Identify which cell holds the provided text, then report its [x, y] central coordinate. 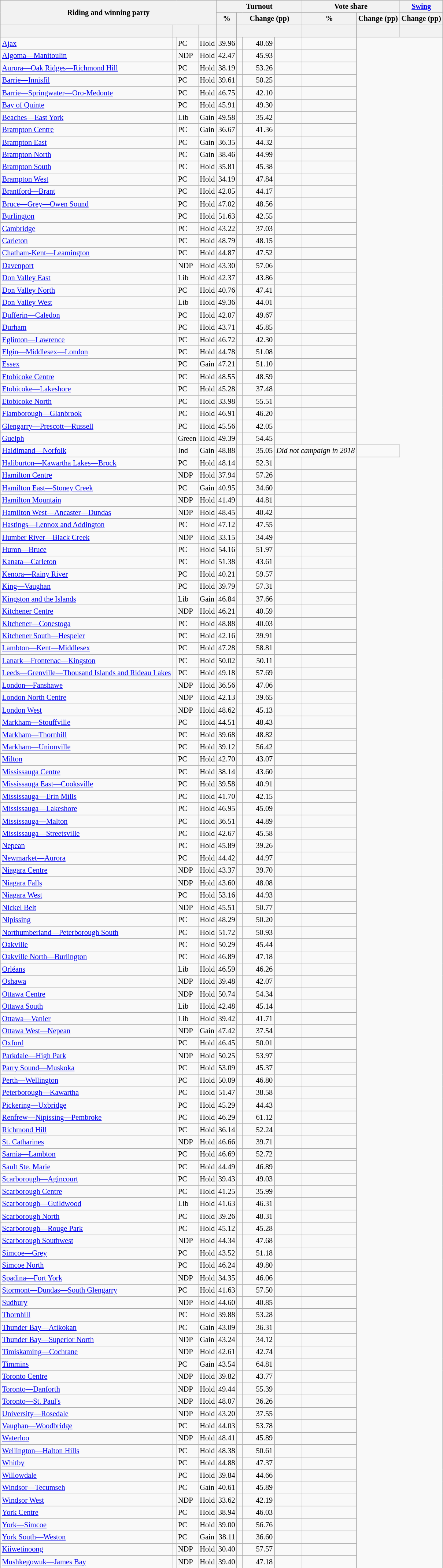
Toronto—St. Paul's [86, 1401]
33.62 [227, 1500]
Northumberland—Peterborough South [86, 932]
Oakville North—Burlington [86, 957]
Sault Ste. Marie [86, 1167]
Waterloo [86, 1438]
41.49 [227, 500]
Milton [86, 759]
Markham—Thornhill [86, 735]
40.85 [259, 1302]
37.94 [227, 475]
36.26 [259, 1401]
54.34 [259, 994]
Perth—Wellington [86, 1080]
King—Vaughan [86, 586]
43.20 [227, 1414]
46.24 [227, 1265]
Etobicoke North [86, 401]
Markham—Stouffville [86, 722]
53.16 [227, 895]
Scarborough Centre [86, 1191]
39.43 [227, 1179]
49.36 [227, 303]
34.12 [259, 1339]
Toronto—Danforth [86, 1389]
Did not campaign in 2018 [315, 451]
Etobicoke—Lakeshore [86, 389]
45.12 [227, 1228]
44.17 [259, 191]
35.05 [259, 451]
45.51 [227, 907]
Ottawa Centre [86, 994]
Flamborough—Glanbrook [86, 414]
39.84 [227, 1475]
Kenora—Rainy River [86, 574]
45.93 [259, 56]
Sudbury [86, 1302]
Lambton—Kent—Middlesex [86, 648]
Mississauga—Erin Mills [86, 796]
Hamilton Mountain [86, 500]
43.30 [227, 266]
Spadina—Fort York [86, 1278]
45.91 [227, 105]
Renfrew—Nipissing—Pembroke [86, 1117]
39.71 [259, 1142]
37.66 [259, 599]
Scarborough Southwest [86, 1241]
41.36 [259, 130]
39.00 [227, 1525]
40.59 [259, 611]
43.22 [227, 229]
44.03 [227, 1426]
47.52 [259, 253]
55.51 [259, 401]
51.97 [259, 549]
45.38 [259, 167]
50.11 [259, 661]
42.47 [227, 56]
47.02 [227, 204]
50.77 [259, 907]
Willowdale [86, 1475]
43.86 [259, 278]
Vote share [351, 6]
50.29 [227, 944]
46.59 [227, 969]
Kitchener South—Hespeler [86, 636]
46.69 [227, 1154]
57.57 [259, 1549]
Dufferin—Caledon [86, 315]
52.31 [259, 463]
48.14 [227, 463]
51.08 [259, 352]
50.20 [259, 920]
40.42 [259, 512]
Green [187, 438]
49.44 [227, 1389]
48.56 [259, 204]
Whitby [86, 1463]
43.77 [259, 1377]
49.30 [259, 105]
56.76 [259, 1525]
Bay of Quinte [86, 105]
Parry Sound—Muskoka [86, 1068]
47.12 [227, 525]
45.13 [259, 710]
35.99 [259, 1191]
Brampton South [86, 167]
50.61 [259, 1451]
42.74 [259, 1352]
34.19 [227, 179]
47.06 [259, 685]
47.84 [259, 179]
39.96 [227, 43]
Mississauga East—Cooksville [86, 784]
Don Valley North [86, 290]
Burlington [86, 216]
52.24 [259, 1130]
Durham [86, 327]
Niagara Centre [86, 870]
Kanata—Carleton [86, 562]
52.72 [259, 1154]
39.12 [227, 747]
38.58 [259, 1093]
Turnout [259, 6]
London West [86, 710]
Guelph [86, 438]
44.34 [227, 1241]
49.58 [227, 117]
40.91 [259, 784]
43.09 [227, 1327]
47.41 [259, 290]
36.67 [227, 130]
34.35 [227, 1278]
Ottawa—Vanier [86, 1019]
42.61 [227, 1352]
Oakville [86, 944]
Scarborough—Agincourt [86, 1179]
Carleton [86, 241]
Kiiwetinoong [86, 1549]
58.81 [259, 648]
47.28 [227, 648]
48.45 [227, 512]
49.67 [259, 315]
53.28 [259, 1315]
42.37 [227, 278]
Ottawa West—Nepean [86, 1031]
54.45 [259, 438]
Sarnia—Lambton [86, 1154]
49.39 [227, 438]
Oshawa [86, 982]
Toronto Centre [86, 1377]
54.16 [227, 549]
Brampton West [86, 179]
Kitchener—Conestoga [86, 624]
47.55 [259, 525]
53.78 [259, 1426]
46.21 [227, 611]
44.51 [227, 722]
48.15 [259, 241]
39.70 [259, 870]
57.50 [259, 1290]
Oxford [86, 1043]
Scarborough—Rouge Park [86, 1228]
48.31 [259, 1216]
Nickel Belt [86, 907]
Elgin—Middlesex—London [86, 352]
44.89 [259, 821]
48.29 [227, 920]
36.56 [227, 685]
Swing [421, 6]
39.42 [227, 1019]
Humber River—Black Creek [86, 537]
39.68 [227, 735]
45.44 [259, 944]
Orléans [86, 969]
Nepean [86, 846]
39.48 [227, 982]
50.01 [259, 1043]
46.45 [227, 1043]
Kingston and the Islands [86, 599]
Bruce—Grey—Owen Sound [86, 204]
Mississauga—Streetsville [86, 833]
Brampton Centre [86, 130]
64.81 [259, 1364]
42.30 [259, 340]
38.11 [227, 1537]
44.66 [259, 1475]
Haliburton—Kawartha Lakes—Brock [86, 463]
51.38 [227, 562]
Barrie—Springwater—Oro-Medonte [86, 93]
36.60 [259, 1537]
Windsor—Tecumseh [86, 1488]
43.52 [227, 1253]
47.37 [259, 1463]
46.20 [259, 414]
42.16 [227, 636]
33.15 [227, 537]
53.97 [259, 1056]
48.59 [259, 377]
48.79 [227, 241]
Mississauga—Lakeshore [86, 809]
Pickering—Uxbridge [86, 1105]
39.91 [259, 636]
Chatham-Kent—Leamington [86, 253]
47.42 [227, 1031]
42.48 [227, 1006]
Timiskaming—Cochrane [86, 1352]
London—Fanshawe [86, 685]
44.49 [227, 1167]
Simcoe North [86, 1265]
42.15 [259, 796]
39.79 [227, 586]
42.10 [259, 93]
York—Simcoe [86, 1525]
Wellington—Halton Hills [86, 1451]
33.98 [227, 401]
36.31 [259, 1327]
Thunder Bay—Superior North [86, 1339]
Haldimand—Norfolk [86, 451]
Timmins [86, 1364]
York Centre [86, 1512]
Niagara Falls [86, 883]
46.72 [227, 340]
51.63 [227, 216]
61.12 [259, 1117]
Scarborough—Guildwood [86, 1204]
44.87 [227, 253]
48.08 [259, 883]
57.06 [259, 266]
44.01 [259, 303]
47.21 [227, 364]
University—Rosedale [86, 1414]
37.03 [259, 229]
46.95 [227, 809]
Mississauga—Malton [86, 821]
Glengarry—Prescott—Russell [86, 426]
Ajax [86, 43]
45.37 [259, 1068]
51.18 [259, 1253]
40.76 [227, 290]
57.31 [259, 586]
50.93 [259, 932]
Markham—Unionville [86, 747]
30.40 [227, 1549]
Beaches—East York [86, 117]
50.02 [227, 661]
43.37 [227, 870]
43.24 [227, 1339]
Brampton North [86, 154]
44.60 [227, 1302]
44.78 [227, 352]
51.72 [227, 932]
Vaughan—Woodbridge [86, 1426]
York South—Weston [86, 1537]
Etobicoke Centre [86, 377]
46.75 [227, 93]
36.51 [227, 821]
40.21 [227, 574]
Thunder Bay—Atikokan [86, 1327]
Essex [86, 364]
43.71 [227, 327]
48.55 [227, 377]
42.70 [227, 759]
Stormont—Dundas—South Glengarry [86, 1290]
London North Centre [86, 698]
Brampton East [86, 142]
Davenport [86, 266]
39.88 [227, 1315]
Ind [187, 451]
48.38 [227, 1451]
45.85 [259, 327]
39.65 [259, 698]
41.71 [259, 1019]
51.47 [227, 1093]
56.42 [259, 747]
44.42 [227, 858]
Newmarket—Aurora [86, 858]
47.68 [259, 1241]
Parkdale—High Park [86, 1056]
38.46 [227, 154]
49.03 [259, 1179]
44.97 [259, 858]
Hamilton East—Stoney Creek [86, 488]
44.93 [259, 895]
45.58 [259, 833]
51.10 [259, 364]
44.43 [259, 1105]
42.67 [227, 833]
46.29 [227, 1117]
49.80 [259, 1265]
49.18 [227, 673]
37.55 [259, 1414]
48.41 [227, 1438]
36.35 [227, 142]
Eglinton—Lawrence [86, 340]
Hastings—Lennox and Addington [86, 525]
37.54 [259, 1031]
46.26 [259, 969]
46.84 [227, 599]
43.61 [259, 562]
46.03 [259, 1512]
45.14 [259, 1006]
34.49 [259, 537]
40.95 [227, 488]
42.19 [259, 1500]
38.14 [227, 772]
50.74 [227, 994]
45.29 [227, 1105]
44.81 [259, 500]
38.94 [227, 1512]
Huron—Bruce [86, 549]
Brantford—Brant [86, 191]
Richmond Hill [86, 1130]
Hamilton Centre [86, 475]
Don Valley West [86, 303]
41.70 [227, 796]
45.56 [227, 426]
39.61 [227, 80]
57.69 [259, 673]
35.81 [227, 167]
43.07 [259, 759]
Don Valley East [86, 278]
34.60 [259, 488]
Algoma—Manitoulin [86, 56]
36.14 [227, 1130]
42.13 [227, 698]
Peterborough—Kawartha [86, 1093]
46.80 [259, 1080]
46.91 [227, 414]
59.57 [259, 574]
46.66 [227, 1142]
Mushkegowuk—James Bay [86, 1562]
35.42 [259, 117]
48.07 [227, 1401]
45.09 [259, 809]
Riding and winning party [108, 12]
48.82 [259, 735]
40.61 [227, 1488]
Nipissing [86, 920]
Scarborough North [86, 1216]
53.09 [227, 1068]
Cambridge [86, 229]
55.39 [259, 1389]
37.48 [259, 389]
39.40 [227, 1562]
57.26 [259, 475]
44.88 [227, 1463]
43.54 [227, 1364]
40.03 [259, 624]
42.55 [259, 216]
46.31 [259, 1204]
40.69 [259, 43]
Lanark—Frontenac—Kingston [86, 661]
38.19 [227, 68]
48.62 [227, 710]
39.58 [227, 784]
Mississauga Centre [86, 772]
44.32 [259, 142]
48.43 [259, 722]
50.09 [227, 1080]
Barrie—Innisfil [86, 80]
41.25 [227, 1191]
St. Catharines [86, 1142]
53.26 [259, 68]
Leeds—Grenville—Thousand Islands and Rideau Lakes [86, 673]
Ottawa South [86, 1006]
46.06 [259, 1278]
Kitchener Centre [86, 611]
Hamilton West—Ancaster—Dundas [86, 512]
44.99 [259, 154]
Windsor West [86, 1500]
Niagara West [86, 895]
Thornhill [86, 1315]
Aurora—Oak Ridges—Richmond Hill [86, 68]
39.82 [227, 1377]
Simcoe—Grey [86, 1253]
